Determine the (X, Y) coordinate at the center of the cell enclosing the given text.  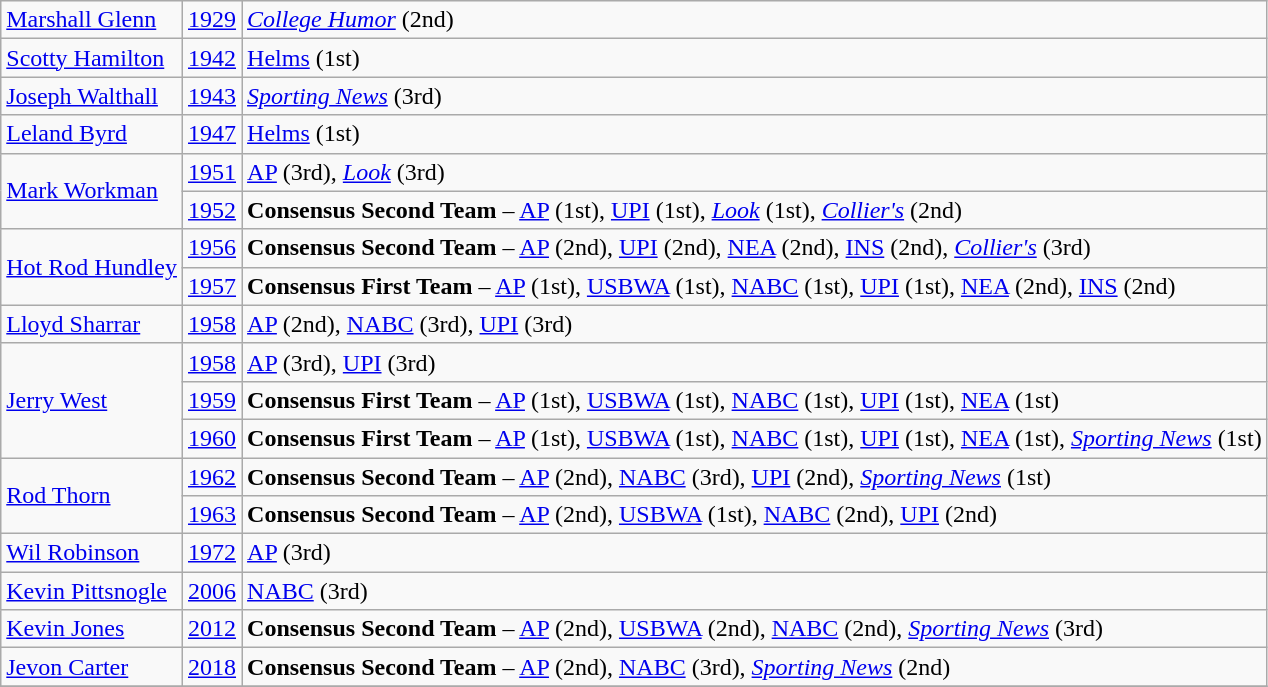
Jerry West (92, 400)
Consensus Second Team – AP (2nd), UPI (2nd), NEA (2nd), INS (2nd), Collier's (3rd) (755, 248)
Leland Byrd (92, 134)
Jevon Carter (92, 667)
Joseph Walthall (92, 96)
1952 (212, 210)
Kevin Pittsnogle (92, 591)
1972 (212, 553)
AP (3rd), Look (3rd) (755, 172)
1942 (212, 58)
Marshall Glenn (92, 20)
Kevin Jones (92, 629)
Consensus Second Team – AP (2nd), NABC (3rd), Sporting News (2nd) (755, 667)
Wil Robinson (92, 553)
Mark Workman (92, 191)
1943 (212, 96)
2012 (212, 629)
1947 (212, 134)
NABC (3rd) (755, 591)
Hot Rod Hundley (92, 267)
1962 (212, 477)
Lloyd Sharrar (92, 324)
Sporting News (3rd) (755, 96)
AP (3rd) (755, 553)
1951 (212, 172)
1957 (212, 286)
Rod Thorn (92, 496)
Consensus Second Team – AP (2nd), USBWA (1st), NABC (2nd), UPI (2nd) (755, 515)
Consensus First Team – AP (1st), USBWA (1st), NABC (1st), UPI (1st), NEA (2nd), INS (2nd) (755, 286)
Scotty Hamilton (92, 58)
AP (2nd), NABC (3rd), UPI (3rd) (755, 324)
1929 (212, 20)
2006 (212, 591)
1963 (212, 515)
AP (3rd), UPI (3rd) (755, 362)
Consensus Second Team – AP (1st), UPI (1st), Look (1st), Collier's (2nd) (755, 210)
Consensus First Team – AP (1st), USBWA (1st), NABC (1st), UPI (1st), NEA (1st) (755, 400)
2018 (212, 667)
College Humor (2nd) (755, 20)
1956 (212, 248)
Consensus First Team – AP (1st), USBWA (1st), NABC (1st), UPI (1st), NEA (1st), Sporting News (1st) (755, 438)
Consensus Second Team – AP (2nd), NABC (3rd), UPI (2nd), Sporting News (1st) (755, 477)
Consensus Second Team – AP (2nd), USBWA (2nd), NABC (2nd), Sporting News (3rd) (755, 629)
1959 (212, 400)
1960 (212, 438)
